Detect which cell encompasses the target text, then output its (x, y) center coordinate. 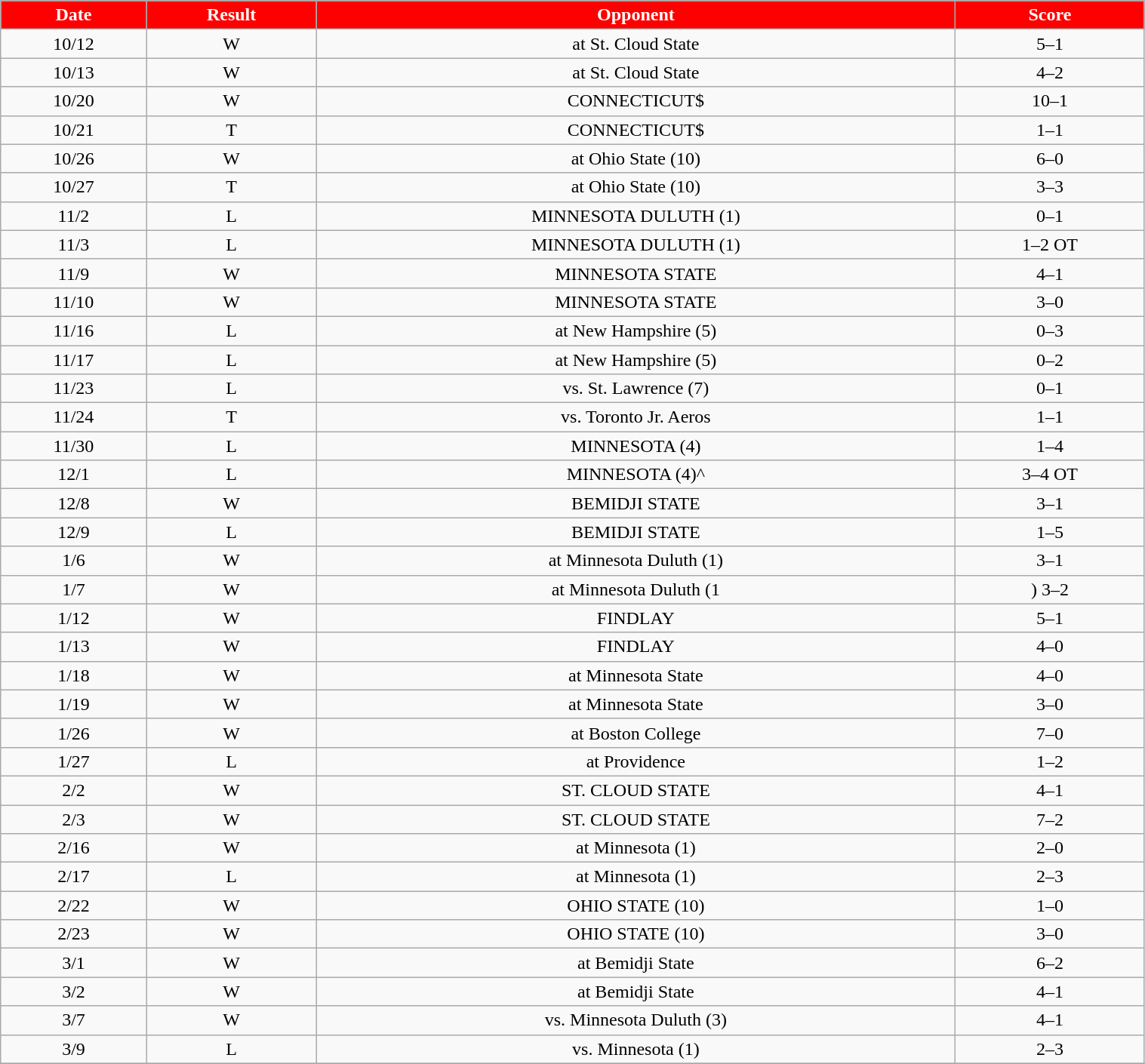
at Boston College (636, 733)
11/16 (74, 331)
1/7 (74, 589)
10/12 (74, 44)
Opponent (636, 15)
1/13 (74, 647)
11/17 (74, 360)
10/13 (74, 72)
11/2 (74, 216)
Date (74, 15)
3–3 (1050, 187)
11/3 (74, 244)
1–0 (1050, 906)
Score (1050, 15)
10/27 (74, 187)
2/23 (74, 934)
6–2 (1050, 963)
3/7 (74, 1020)
at Minnesota Duluth (1) (636, 561)
MINNESOTA (4) (636, 446)
4–2 (1050, 72)
2/2 (74, 790)
2/3 (74, 819)
11/30 (74, 446)
11/24 (74, 417)
10/21 (74, 130)
7–0 (1050, 733)
12/9 (74, 532)
12/8 (74, 503)
1/19 (74, 704)
1/26 (74, 733)
12/1 (74, 475)
10–1 (1050, 101)
MINNESOTA (4)^ (636, 475)
0–3 (1050, 331)
1–2 OT (1050, 244)
1/27 (74, 761)
2/16 (74, 848)
0–2 (1050, 360)
vs. Minnesota Duluth (3) (636, 1020)
3/2 (74, 992)
at Providence (636, 761)
1–2 (1050, 761)
1/18 (74, 675)
11/23 (74, 389)
at Minnesota Duluth (1 (636, 589)
11/10 (74, 302)
10/20 (74, 101)
2–0 (1050, 848)
Result (231, 15)
2/22 (74, 906)
6–0 (1050, 158)
7–2 (1050, 819)
1–5 (1050, 532)
vs. St. Lawrence (7) (636, 389)
11/9 (74, 273)
3–4 OT (1050, 475)
2/17 (74, 877)
vs. Minnesota (1) (636, 1049)
1/6 (74, 561)
) 3–2 (1050, 589)
1/12 (74, 618)
3/9 (74, 1049)
1–4 (1050, 446)
10/26 (74, 158)
vs. Toronto Jr. Aeros (636, 417)
3/1 (74, 963)
